Capture the cell that displays the provided text and extract its [x, y] central coordinate. 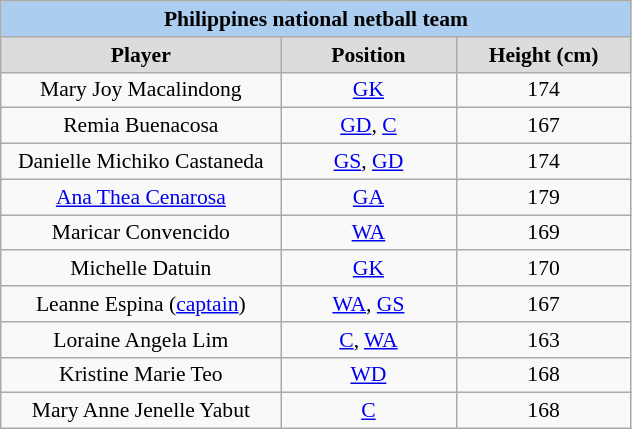
Remia Buenacosa [141, 126]
169 [544, 233]
Mary Joy Macalindong [141, 90]
Position [368, 55]
Mary Anne Jenelle Yabut [141, 411]
Maricar Convencido [141, 233]
Ana Thea Cenarosa [141, 197]
Leanne Espina (captain) [141, 304]
C, WA [368, 340]
Height (cm) [544, 55]
WD [368, 375]
Kristine Marie Teo [141, 375]
GA [368, 197]
Danielle Michiko Castaneda [141, 162]
163 [544, 340]
GD, C [368, 126]
179 [544, 197]
GS, GD [368, 162]
Loraine Angela Lim [141, 340]
C [368, 411]
Player [141, 55]
Philippines national netball team [316, 19]
WA, GS [368, 304]
170 [544, 269]
Michelle Datuin [141, 269]
WA [368, 233]
